Search for the cell housing the specified text and yield its (x, y) center coordinate. 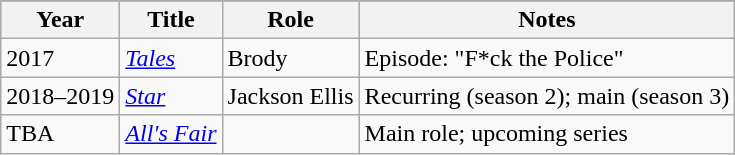
Tales (171, 58)
Jackson Ellis (290, 96)
2017 (60, 58)
Recurring (season 2); main (season 3) (547, 96)
Title (171, 20)
Role (290, 20)
Episode: "F*ck the Police" (547, 58)
Notes (547, 20)
Year (60, 20)
All's Fair (171, 134)
Main role; upcoming series (547, 134)
Star (171, 96)
2018–2019 (60, 96)
Brody (290, 58)
TBA (60, 134)
